Provide the (x, y) coordinate of the cell's center where the given text is located.  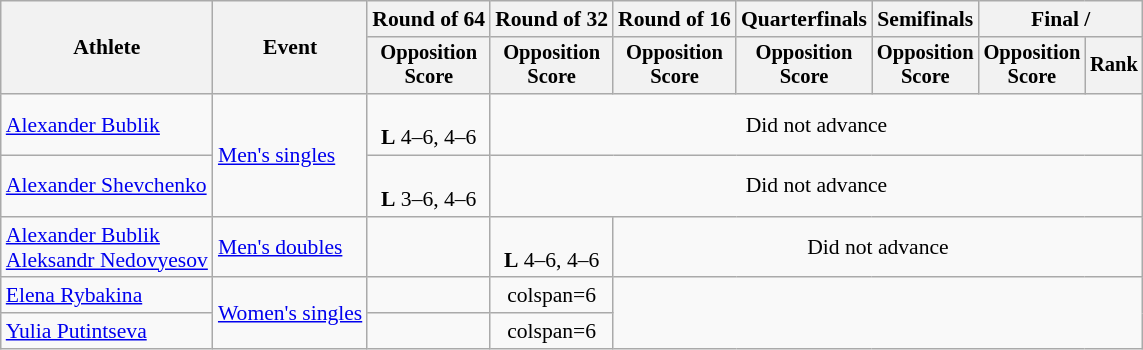
Alexander Bublik (107, 124)
Men's doubles (290, 248)
Round of 64 (428, 19)
Alexander Shevchenko (107, 186)
Women's singles (290, 314)
Semifinals (926, 19)
Event (290, 48)
Elena Rybakina (107, 296)
Quarterfinals (804, 19)
Athlete (107, 48)
Round of 16 (674, 19)
L 3–6, 4–6 (428, 186)
Alexander BublikAleksandr Nedovyesov (107, 248)
Final / (1061, 19)
Round of 32 (552, 19)
Men's singles (290, 155)
Yulia Putintseva (107, 331)
Rank (1114, 66)
